Identify which cell holds the provided text, then report its [x, y] central coordinate. 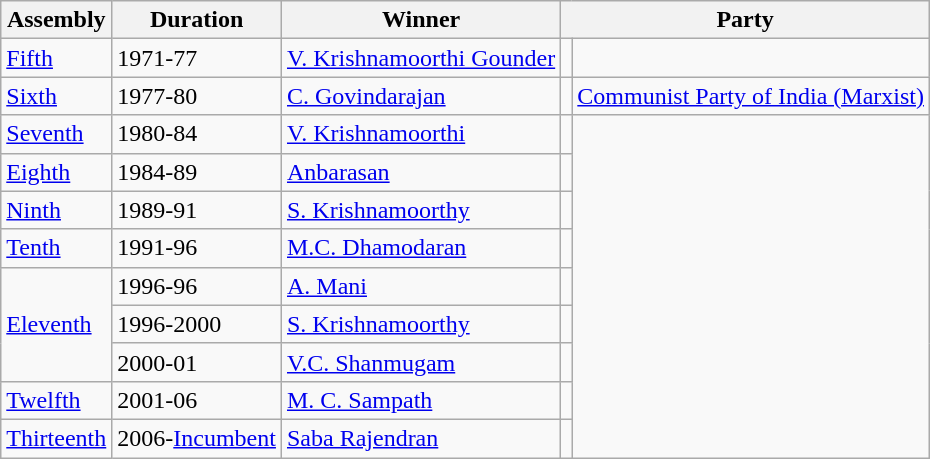
Sixth [56, 96]
2000-01 [197, 362]
1989-91 [197, 210]
2001-06 [197, 400]
V. Krishnamoorthi [420, 134]
Winner [420, 20]
Ninth [56, 210]
Anbarasan [420, 172]
1991-96 [197, 248]
V. Krishnamoorthi Gounder [420, 58]
M.C. Dhamodaran [420, 248]
V.C. Shanmugam [420, 362]
Seventh [56, 134]
Fifth [56, 58]
Duration [197, 20]
1996-2000 [197, 324]
Party [746, 20]
Thirteenth [56, 438]
Eighth [56, 172]
Communist Party of India (Marxist) [751, 96]
A. Mani [420, 286]
Saba Rajendran [420, 438]
2006-Incumbent [197, 438]
Tenth [56, 248]
Twelfth [56, 400]
C. Govindarajan [420, 96]
Eleventh [56, 324]
1971-77 [197, 58]
Assembly [56, 20]
1984-89 [197, 172]
1977-80 [197, 96]
M. C. Sampath [420, 400]
1980-84 [197, 134]
1996-96 [197, 286]
